Return the [x, y] coordinate for the center point of the cell that contains the specified text.  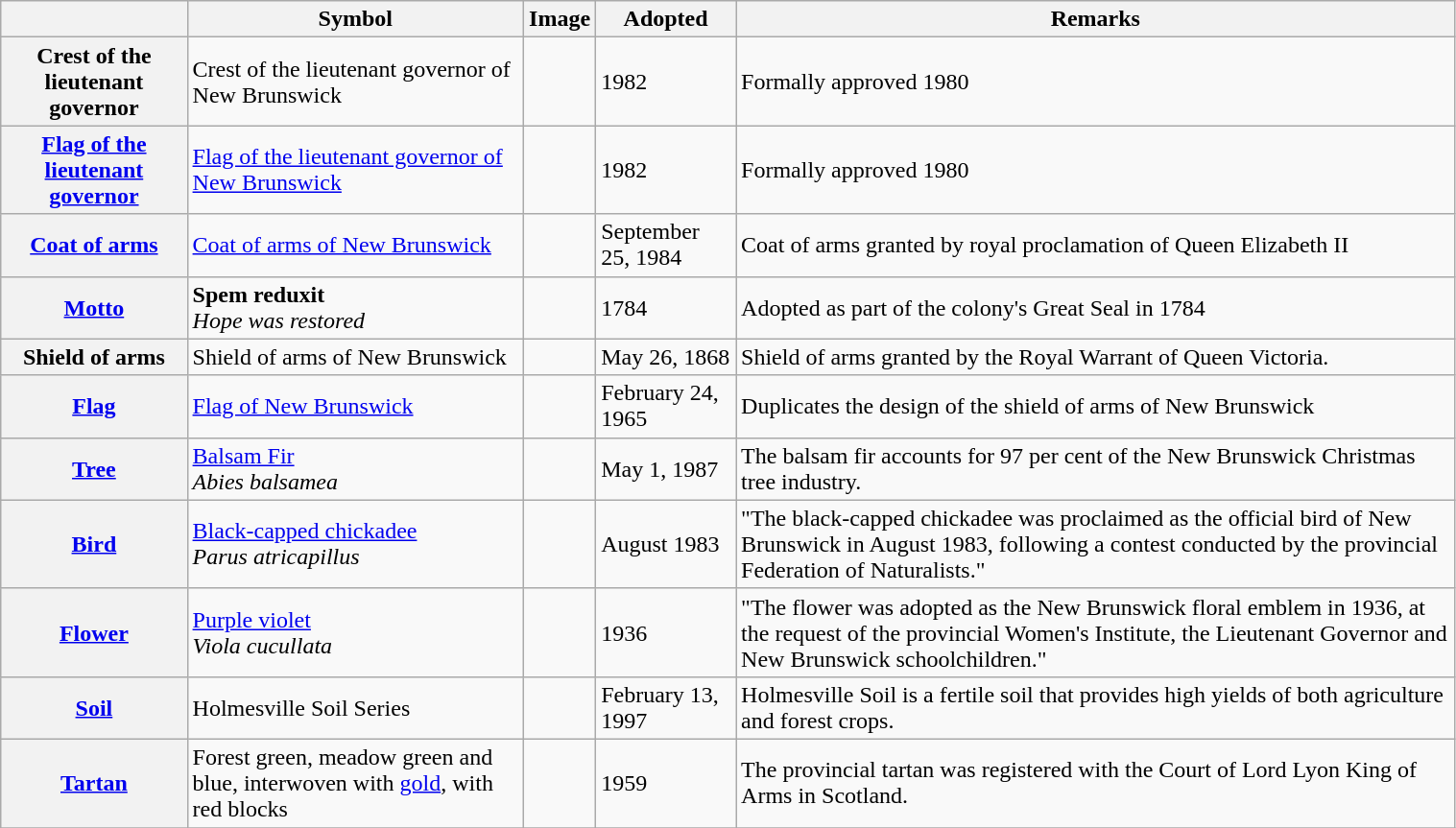
Balsam FirAbies balsamea [355, 468]
Coat of arms of New Brunswick [355, 246]
Crest of the lieutenant governor of New Brunswick [355, 82]
Flag of the lieutenant governor [94, 170]
Shield of arms of New Brunswick [355, 357]
Remarks [1096, 19]
1784 [666, 307]
February 24, 1965 [666, 407]
Holmesville Soil Series [355, 708]
1936 [666, 632]
Soil [94, 708]
The provincial tartan was registered with the Court of Lord Lyon King of Arms in Scotland. [1096, 783]
Tartan [94, 783]
Adopted [666, 19]
Coat of arms granted by royal proclamation of Queen Elizabeth II [1096, 246]
August 1983 [666, 544]
Flower [94, 632]
Flag of New Brunswick [355, 407]
Tree [94, 468]
Adopted as part of the colony's Great Seal in 1784 [1096, 307]
Spem reduxitHope was restored [355, 307]
May 1, 1987 [666, 468]
Holmesville Soil is a fertile soil that provides high yields of both agriculture and forest crops. [1096, 708]
Purple violetViola cucullata [355, 632]
May 26, 1868 [666, 357]
February 13, 1997 [666, 708]
Black-capped chickadeeParus atricapillus [355, 544]
Bird [94, 544]
Forest green, meadow green and blue, interwoven with gold, with red blocks [355, 783]
Crest of the lieutenant governor [94, 82]
Shield of arms granted by the Royal Warrant of Queen Victoria. [1096, 357]
Coat of arms [94, 246]
Image [561, 19]
Duplicates the design of the shield of arms of New Brunswick [1096, 407]
Motto [94, 307]
September 25, 1984 [666, 246]
1959 [666, 783]
Symbol [355, 19]
The balsam fir accounts for 97 per cent of the New Brunswick Christmas tree industry. [1096, 468]
Shield of arms [94, 357]
Flag of the lieutenant governor of New Brunswick [355, 170]
Flag [94, 407]
